Scan for the cell matching the given text and deliver its (x, y) coordinate at center. 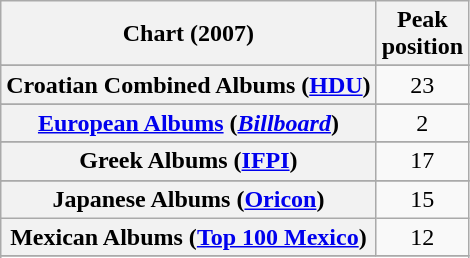
Croatian Combined Albums (HDU) (188, 85)
European Albums (Billboard) (188, 123)
Mexican Albums (Top 100 Mexico) (188, 237)
Japanese Albums (Oricon) (188, 199)
Greek Albums (IFPI) (188, 161)
23 (422, 85)
Peakposition (422, 34)
15 (422, 199)
2 (422, 123)
17 (422, 161)
12 (422, 237)
Chart (2007) (188, 34)
